Determine the (x, y) coordinate at the center of the cell enclosing the given text.  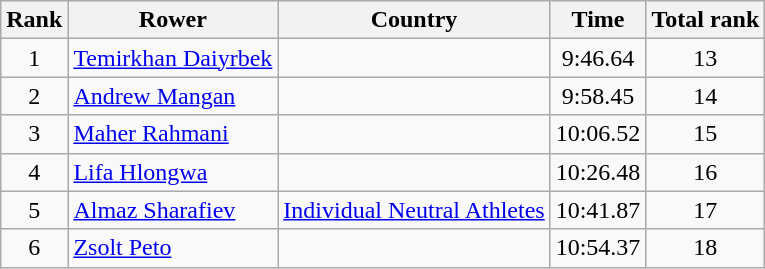
Lifa Hlongwa (173, 172)
9:58.45 (598, 96)
Almaz Sharafiev (173, 210)
14 (706, 96)
Rank (34, 20)
2 (34, 96)
18 (706, 248)
17 (706, 210)
9:46.64 (598, 58)
10:26.48 (598, 172)
Andrew Mangan (173, 96)
15 (706, 134)
4 (34, 172)
Temirkhan Daiyrbek (173, 58)
1 (34, 58)
Maher Rahmani (173, 134)
10:41.87 (598, 210)
5 (34, 210)
Country (414, 20)
13 (706, 58)
Time (598, 20)
10:54.37 (598, 248)
Zsolt Peto (173, 248)
Rower (173, 20)
Individual Neutral Athletes (414, 210)
6 (34, 248)
16 (706, 172)
Total rank (706, 20)
10:06.52 (598, 134)
3 (34, 134)
